Locate the cell with the specified text and output its (X, Y) center coordinate. 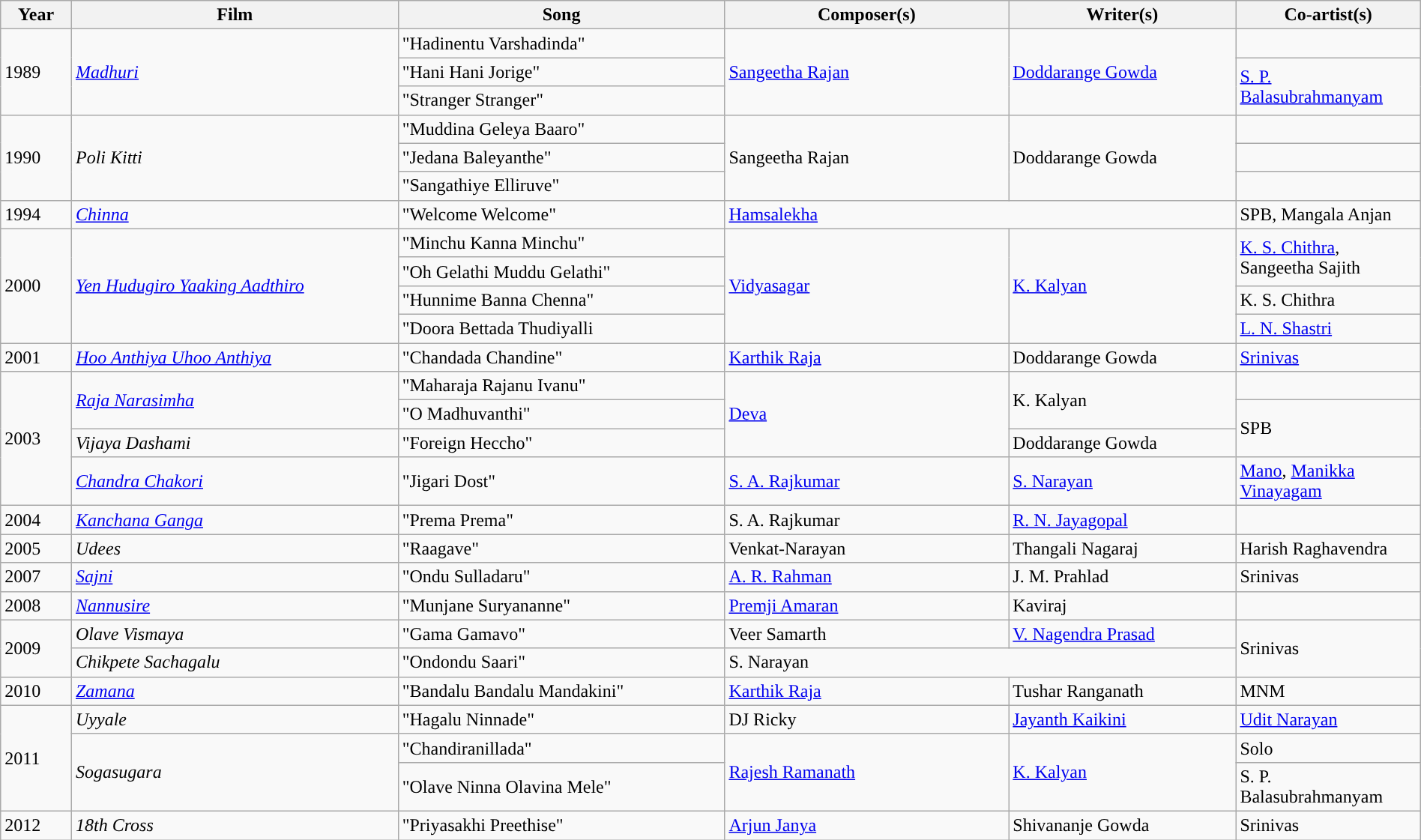
Shivananje Gowda (1123, 825)
A. R. Rahman (866, 577)
"Oh Gelathi Muddu Gelathi" (561, 271)
2007 (36, 577)
SPB (1328, 429)
1989 (36, 72)
"Chandiranillada" (561, 748)
"Munjane Suryananne" (561, 605)
K. S. Chithra (1328, 300)
Deva (866, 414)
V. Nagendra Prasad (1123, 634)
"Jigari Dost" (561, 481)
"Hani Hani Jorige" (561, 72)
"Ondu Sulladaru" (561, 577)
Harish Raghavendra (1328, 549)
2009 (36, 648)
2001 (36, 357)
2011 (36, 758)
Vidyasagar (866, 285)
2008 (36, 605)
"Jedana Baleyanthe" (561, 157)
Chikpete Sachagalu (235, 662)
Tushar Ranganath (1123, 691)
Arjun Janya (866, 825)
J. M. Prahlad (1123, 577)
Composer(s) (866, 15)
MNM (1328, 691)
L. N. Shastri (1328, 328)
Film (235, 15)
Thangali Nagaraj (1123, 549)
Vijaya Dashami (235, 443)
Zamana (235, 691)
Solo (1328, 748)
"Gama Gamavo" (561, 634)
2000 (36, 285)
"Prema Prema" (561, 520)
Chandra Chakori (235, 481)
"Bandalu Bandalu Mandakini" (561, 691)
"Minchu Kanna Minchu" (561, 243)
Uyyale (235, 719)
Mano, Manikka Vinayagam (1328, 481)
Premji Amaran (866, 605)
Hamsalekha (980, 214)
Sogasugara (235, 772)
2010 (36, 691)
Year (36, 15)
"Sangathiye Elliruve" (561, 186)
"Hunnime Banna Chenna" (561, 300)
"Hagalu Ninnade" (561, 719)
"Stranger Stranger" (561, 100)
R. N. Jayagopal (1123, 520)
Nannusire (235, 605)
Venkat-Narayan (866, 549)
K. S. Chithra, Sangeetha Sajith (1328, 257)
Udees (235, 549)
Jayanth Kaikini (1123, 719)
SPB, Mangala Anjan (1328, 214)
Kaviraj (1123, 605)
Yen Hudugiro Yaaking Aadthiro (235, 285)
Writer(s) (1123, 15)
"O Madhuvanthi" (561, 414)
"Hadinentu Varshadinda" (561, 43)
Rajesh Ramanath (866, 772)
2005 (36, 549)
Co-artist(s) (1328, 15)
18th Cross (235, 825)
Song (561, 15)
1990 (36, 157)
2012 (36, 825)
"Foreign Heccho" (561, 443)
"Chandada Chandine" (561, 357)
"Olave Ninna Olavina Mele" (561, 787)
"Doora Bettada Thudiyalli (561, 328)
"Muddina Geleya Baaro" (561, 129)
Veer Samarth (866, 634)
Raja Narasimha (235, 400)
Sajni (235, 577)
Poli Kitti (235, 157)
"Raagave" (561, 549)
Kanchana Ganga (235, 520)
Madhuri (235, 72)
2004 (36, 520)
Olave Vismaya (235, 634)
Hoo Anthiya Uhoo Anthiya (235, 357)
"Maharaja Rajanu Ivanu" (561, 386)
"Welcome Welcome" (561, 214)
Chinna (235, 214)
2003 (36, 439)
DJ Ricky (866, 719)
1994 (36, 214)
Udit Narayan (1328, 719)
"Priyasakhi Preethise" (561, 825)
"Ondondu Saari" (561, 662)
